Return (x, y) of the center of cell containing provided text 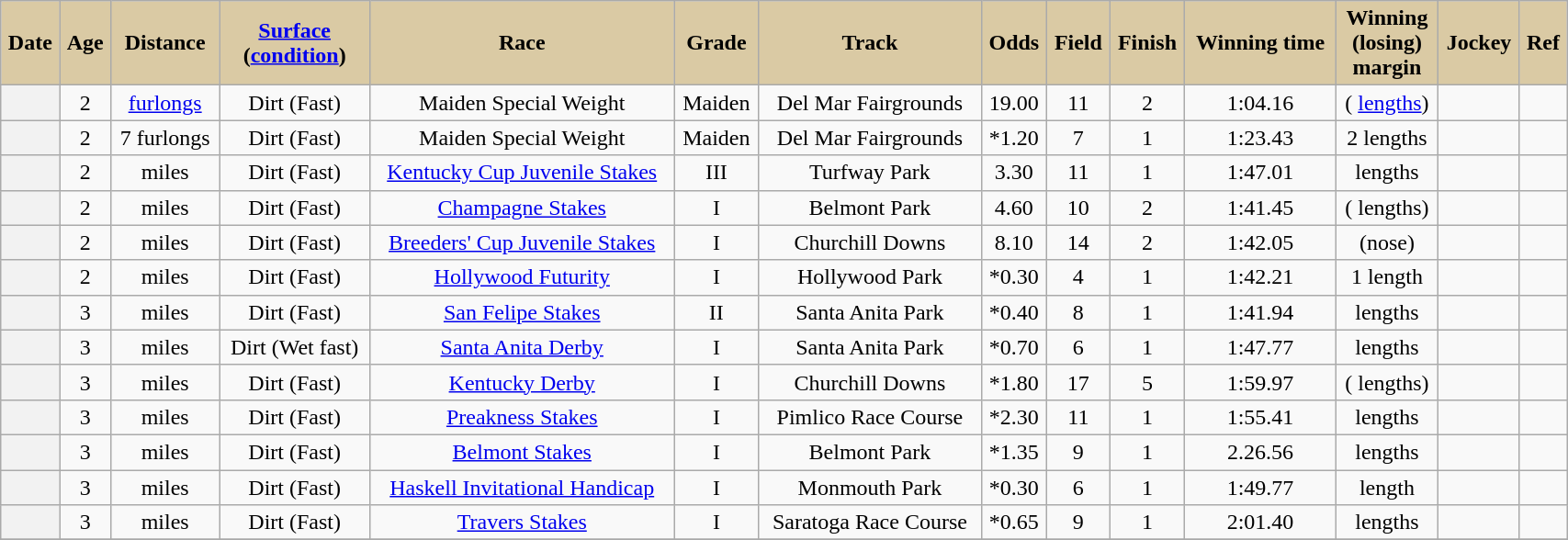
Kentucky Cup Juvenile Stakes (522, 173)
furlongs (165, 103)
II (716, 312)
III (716, 173)
Preakness Stakes (522, 417)
1:47.77 (1260, 347)
5 (1147, 382)
*1.35 (1014, 452)
Date (30, 43)
Haskell Invitational Handicap (522, 488)
Kentucky Derby (522, 382)
1:42.21 (1260, 277)
8.10 (1014, 242)
1 length (1387, 277)
14 (1078, 242)
*1.80 (1014, 382)
Winning(losing)margin (1387, 43)
1:47.01 (1260, 173)
2:01.40 (1260, 523)
17 (1078, 382)
Hollywood Park (870, 277)
1:41.94 (1260, 312)
Monmouth Park (870, 488)
Winning time (1260, 43)
1:55.41 (1260, 417)
4.60 (1014, 208)
Saratoga Race Course (870, 523)
1:42.05 (1260, 242)
Finish (1147, 43)
Grade (716, 43)
*2.30 (1014, 417)
San Felipe Stakes (522, 312)
7 furlongs (165, 138)
1:04.16 (1260, 103)
Santa Anita Derby (522, 347)
Champagne Stakes (522, 208)
*0.65 (1014, 523)
Belmont Stakes (522, 452)
3.30 (1014, 173)
1:49.77 (1260, 488)
Jockey (1479, 43)
Race (522, 43)
1:59.97 (1260, 382)
Ref (1543, 43)
4 (1078, 277)
Travers Stakes (522, 523)
*1.20 (1014, 138)
Field (1078, 43)
Age (85, 43)
(nose) (1387, 242)
length (1387, 488)
10 (1078, 208)
2.26.56 (1260, 452)
Pimlico Race Course (870, 417)
1:41.45 (1260, 208)
2 lengths (1387, 138)
Odds (1014, 43)
Dirt (Wet fast) (295, 347)
19.00 (1014, 103)
1:23.43 (1260, 138)
*0.40 (1014, 312)
Turfway Park (870, 173)
7 (1078, 138)
Distance (165, 43)
*0.70 (1014, 347)
8 (1078, 312)
Breeders' Cup Juvenile Stakes (522, 242)
Hollywood Futurity (522, 277)
Track (870, 43)
Surface(condition) (295, 43)
